Pinpoint the cell where the given text exists, returning its [X, Y] midpoint coordinate. 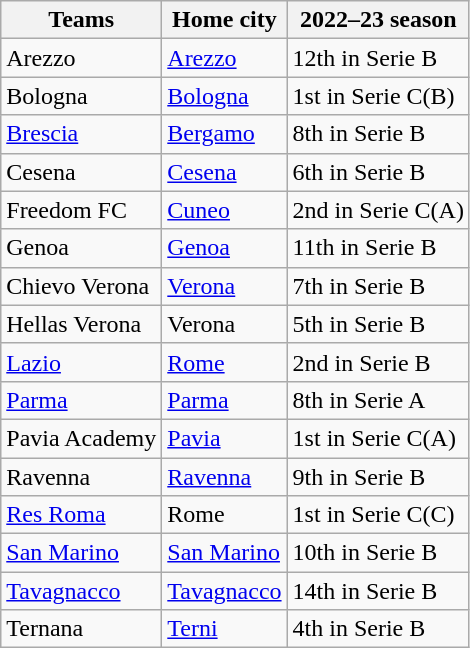
Home city [224, 20]
Terni [224, 629]
Chievo Verona [82, 286]
5th in Serie B [378, 324]
4th in Serie B [378, 629]
Teams [82, 20]
Pavia Academy [82, 438]
14th in Serie B [378, 591]
Ternana [82, 629]
12th in Serie B [378, 58]
1st in Serie C(A) [378, 438]
2nd in Serie B [378, 362]
8th in Serie B [378, 134]
8th in Serie A [378, 400]
10th in Serie B [378, 553]
2nd in Serie C(A) [378, 210]
Pavia [224, 438]
Res Roma [82, 515]
Bergamo [224, 134]
1st in Serie C(B) [378, 96]
Hellas Verona [82, 324]
Cuneo [224, 210]
Freedom FC [82, 210]
Lazio [82, 362]
7th in Serie B [378, 286]
6th in Serie B [378, 172]
2022–23 season [378, 20]
Brescia [82, 134]
11th in Serie B [378, 248]
1st in Serie C(C) [378, 515]
9th in Serie B [378, 477]
